For the text-containing cell, return its midpoint in (x, y) coordinate format. 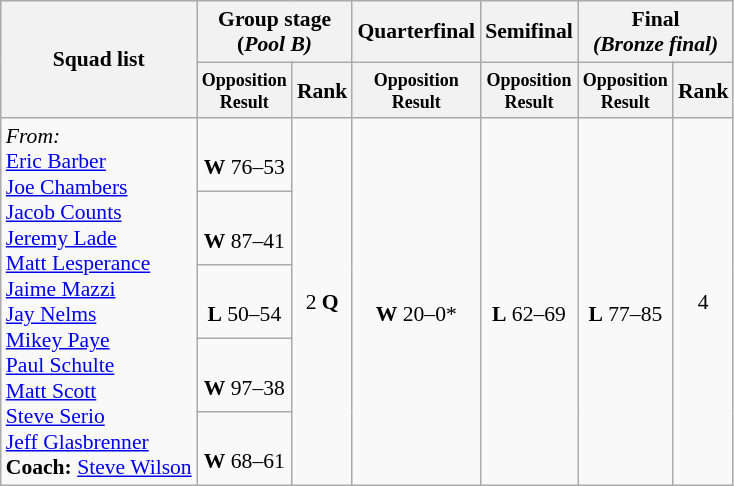
Squad list (99, 60)
L 62–69 (529, 302)
2 Q (322, 302)
L 50–54 (244, 302)
W 20–0* (416, 302)
W 76–53 (244, 156)
L 77–85 (626, 302)
4 (704, 302)
Group stage(Pool B) (275, 32)
Semifinal (529, 32)
W 97–38 (244, 376)
W 87–41 (244, 228)
W 68–61 (244, 449)
Final(Bronze final) (656, 32)
Quarterfinal (416, 32)
